Capture the cell that displays the provided text and extract its (X, Y) central coordinate. 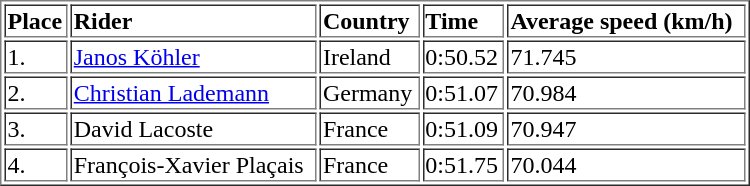
70.947 (626, 128)
Country (370, 20)
Janos Köhler (194, 56)
François-Xavier Plaçais (194, 164)
0:50.52 (463, 56)
70.984 (626, 92)
Rider (194, 20)
Average speed (km/h) (626, 20)
4. (36, 164)
2. (36, 92)
71.745 (626, 56)
David Lacoste (194, 128)
Ireland (370, 56)
0:51.07 (463, 92)
1. (36, 56)
Christian Lademann (194, 92)
Time (463, 20)
0:51.09 (463, 128)
0:51.75 (463, 164)
3. (36, 128)
Germany (370, 92)
70.044 (626, 164)
Place (36, 20)
